Pinpoint the cell where the given text exists, returning its [X, Y] midpoint coordinate. 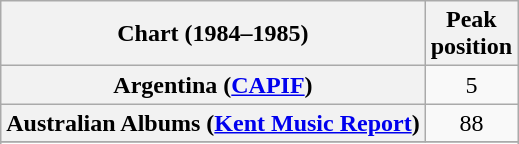
88 [471, 123]
Argentina (CAPIF) [213, 85]
Peakposition [471, 34]
Chart (1984–1985) [213, 34]
Australian Albums (Kent Music Report) [213, 123]
5 [471, 85]
